Find where the given text appears and provide that cell's center as [X, Y] coordinate. 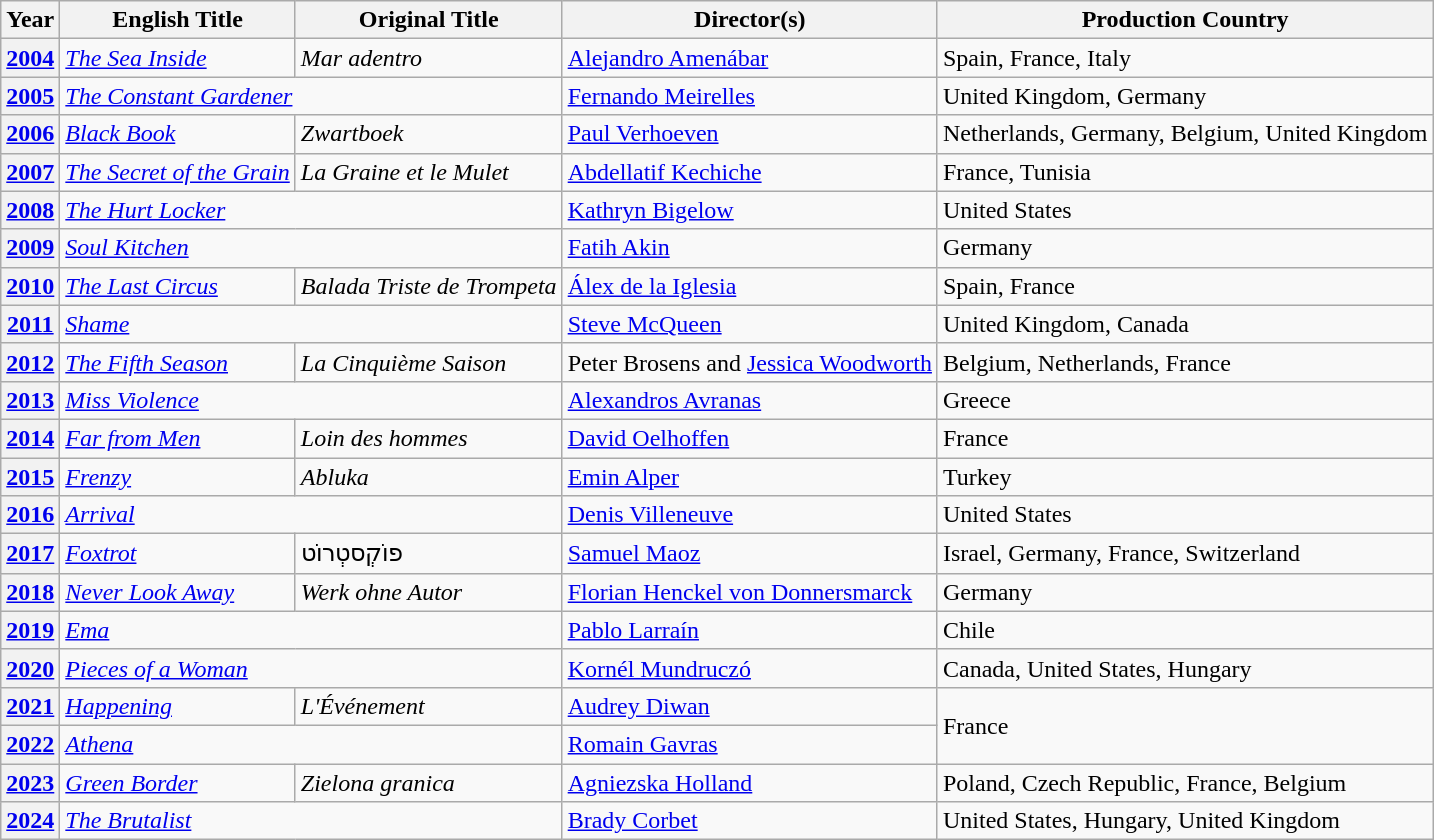
Director(s) [750, 20]
Athena [311, 744]
Belgium, Netherlands, France [1184, 362]
2016 [30, 515]
Arrival [311, 515]
Abluka [428, 477]
פוֹקְסטְרוֹט [428, 554]
English Title [178, 20]
Green Border [178, 783]
Year [30, 20]
2013 [30, 400]
Greece [1184, 400]
Far from Men [178, 438]
United Kingdom, Germany [1184, 96]
Spain, France, Italy [1184, 58]
Never Look Away [178, 592]
France, Tunisia [1184, 172]
The Hurt Locker [311, 210]
Ema [311, 630]
The Constant Gardener [311, 96]
2019 [30, 630]
Werk ohne Autor [428, 592]
Paul Verhoeven [750, 134]
2005 [30, 96]
United States, Hungary, United Kingdom [1184, 821]
Miss Violence [311, 400]
Canada, United States, Hungary [1184, 668]
Steve McQueen [750, 324]
The Fifth Season [178, 362]
2009 [30, 248]
Black Book [178, 134]
2010 [30, 286]
2023 [30, 783]
Zielona granica [428, 783]
Kathryn Bigelow [750, 210]
Netherlands, Germany, Belgium, United Kingdom [1184, 134]
Happening [178, 706]
2006 [30, 134]
Denis Villeneuve [750, 515]
2008 [30, 210]
2004 [30, 58]
2011 [30, 324]
Turkey [1184, 477]
Balada Triste de Trompeta [428, 286]
Frenzy [178, 477]
Pablo Larraín [750, 630]
Zwartboek [428, 134]
Poland, Czech Republic, France, Belgium [1184, 783]
Alejandro Amenábar [750, 58]
La Cinquième Saison [428, 362]
Emin Alper [750, 477]
Romain Gavras [750, 744]
Loin des hommes [428, 438]
2022 [30, 744]
2007 [30, 172]
Audrey Diwan [750, 706]
Soul Kitchen [311, 248]
2014 [30, 438]
Foxtrot [178, 554]
Peter Brosens and Jessica Woodworth [750, 362]
Shame [311, 324]
Mar adentro [428, 58]
Production Country [1184, 20]
2015 [30, 477]
David Oelhoffen [750, 438]
2020 [30, 668]
Israel, Germany, France, Switzerland [1184, 554]
2017 [30, 554]
Brady Corbet [750, 821]
Original Title [428, 20]
Florian Henckel von Donnersmarck [750, 592]
Abdellatif Kechiche [750, 172]
2018 [30, 592]
2024 [30, 821]
Fatih Akin [750, 248]
Pieces of a Woman [311, 668]
2021 [30, 706]
Álex de la Iglesia [750, 286]
Fernando Meirelles [750, 96]
2012 [30, 362]
The Secret of the Grain [178, 172]
Chile [1184, 630]
Kornél Mundruczó [750, 668]
Agniezska Holland [750, 783]
Spain, France [1184, 286]
The Brutalist [311, 821]
Samuel Maoz [750, 554]
La Graine et le Mulet [428, 172]
L'Événement [428, 706]
The Last Circus [178, 286]
United Kingdom, Canada [1184, 324]
Alexandros Avranas [750, 400]
The Sea Inside [178, 58]
